Provide the [X, Y] coordinate of the cell's center where the given text is located.  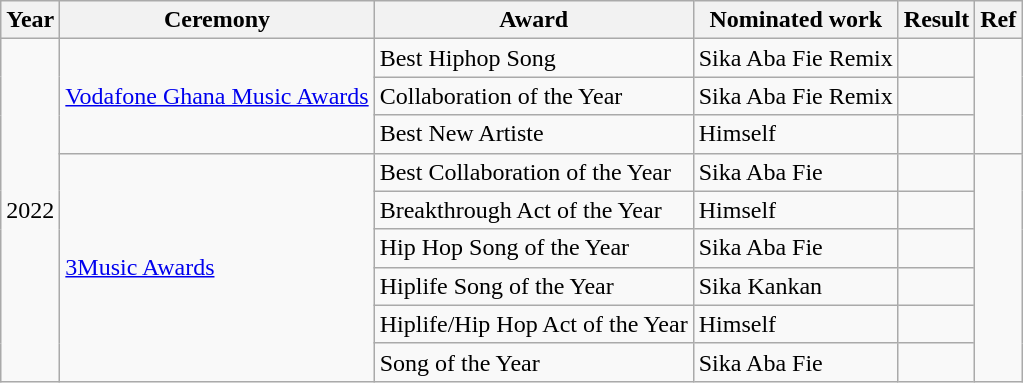
Best Collaboration of the Year [534, 172]
Hiplife Song of the Year [534, 286]
Best Hiphop Song [534, 58]
Year [30, 20]
Sika Kankan [796, 286]
Best New Artiste [534, 134]
Vodafone Ghana Music Awards [217, 96]
Ceremony [217, 20]
Breakthrough Act of the Year [534, 210]
3Music Awards [217, 267]
Result [936, 20]
Song of the Year [534, 362]
Ref [998, 20]
2022 [30, 210]
Award [534, 20]
Nominated work [796, 20]
Hip Hop Song of the Year [534, 248]
Hiplife/Hip Hop Act of the Year [534, 324]
Collaboration of the Year [534, 96]
